Search for the cell housing the specified text and yield its (X, Y) center coordinate. 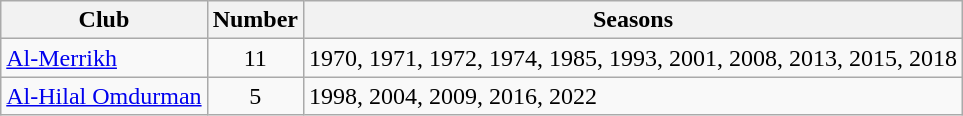
1998, 2004, 2009, 2016, 2022 (634, 96)
11 (255, 58)
1970, 1971, 1972, 1974, 1985, 1993, 2001, 2008, 2013, 2015, 2018 (634, 58)
Al-Hilal Omdurman (104, 96)
Number (255, 20)
Seasons (634, 20)
5 (255, 96)
Club (104, 20)
Al-Merrikh (104, 58)
